Scan for the cell matching the given text and deliver its [x, y] coordinate at center. 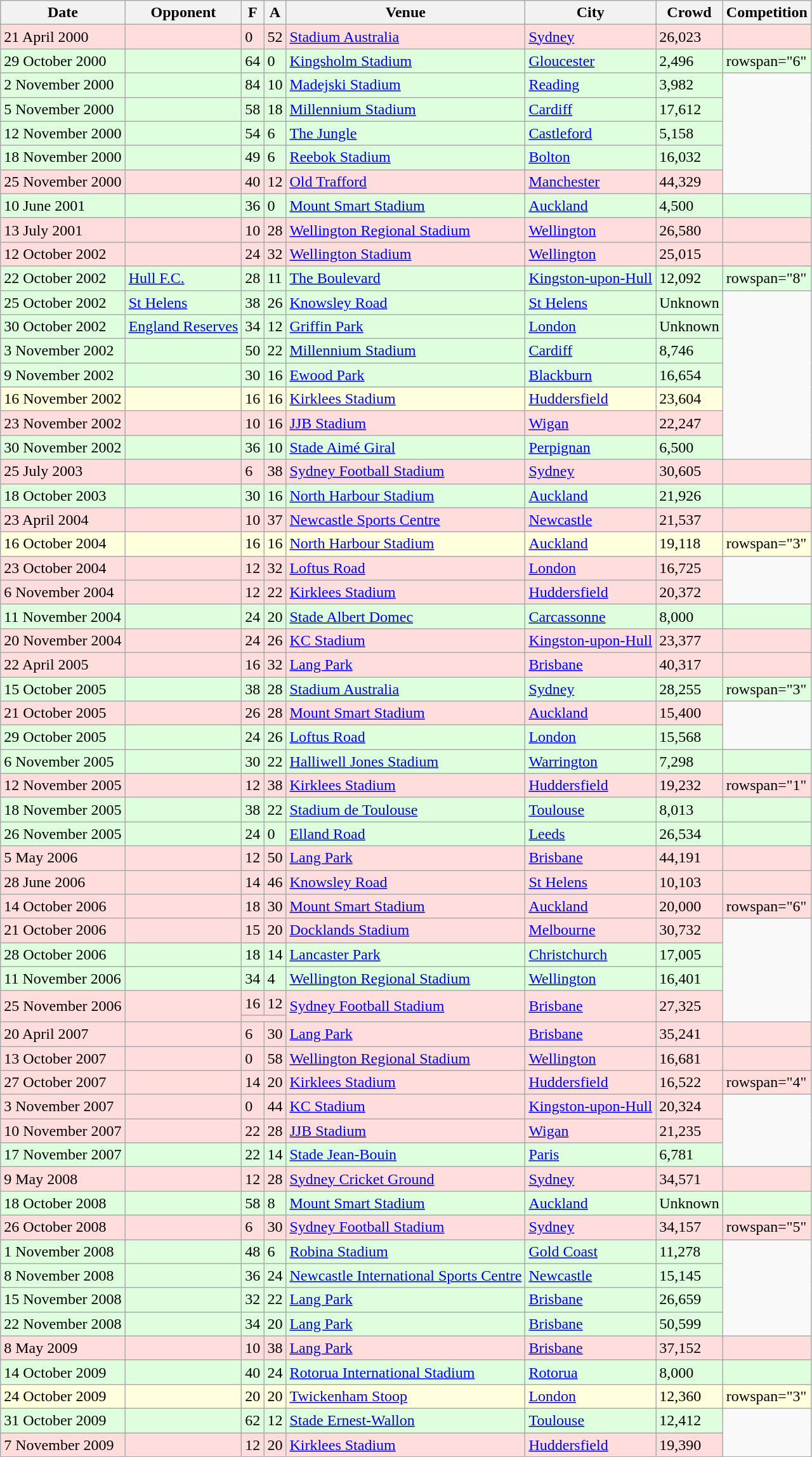
F [252, 13]
20 April 2007 [63, 1034]
16,681 [690, 1058]
30,605 [690, 471]
23 November 2002 [63, 423]
Stade Jean-Bouin [406, 1155]
15,400 [690, 713]
City [591, 13]
Perpignan [591, 447]
21 October 2006 [63, 930]
10 June 2001 [63, 206]
64 [252, 61]
England Reserves [183, 327]
26,659 [690, 1300]
12 October 2002 [63, 254]
16,522 [690, 1083]
13 October 2007 [63, 1058]
54 [252, 133]
48 [252, 1251]
Competition [766, 13]
23 April 2004 [63, 520]
27,325 [690, 1006]
28 June 2006 [63, 882]
Elland Road [406, 834]
8 November 2008 [63, 1276]
Stade Aimé Giral [406, 447]
22 April 2005 [63, 664]
Date [63, 13]
40,317 [690, 664]
21,235 [690, 1131]
The Jungle [406, 133]
18 November 2000 [63, 157]
The Boulevard [406, 278]
26,580 [690, 230]
Rotorua International Stadium [406, 1372]
Gloucester [591, 61]
5 May 2006 [63, 858]
26,023 [690, 37]
Leeds [591, 834]
Opponent [183, 13]
Wellington Stadium [406, 254]
18 October 2008 [63, 1203]
5 November 2000 [63, 109]
26,534 [690, 834]
25 November 2000 [63, 181]
Melbourne [591, 930]
Docklands Stadium [406, 930]
6,781 [690, 1155]
44 [275, 1107]
17,612 [690, 109]
15 October 2005 [63, 689]
Reading [591, 85]
8,746 [690, 351]
3 November 2007 [63, 1107]
16 November 2002 [63, 399]
6 November 2004 [63, 592]
Stadium de Toulouse [406, 810]
rowspan="4" [766, 1083]
Gold Coast [591, 1251]
4,500 [690, 206]
2,496 [690, 61]
14 October 2009 [63, 1372]
30 October 2002 [63, 327]
17,005 [690, 954]
12 November 2005 [63, 786]
8 May 2009 [63, 1348]
21 April 2000 [63, 37]
Stade Albert Domec [406, 616]
28 October 2006 [63, 954]
16,032 [690, 157]
23 October 2004 [63, 568]
34,157 [690, 1227]
11 [275, 278]
30 November 2002 [63, 447]
15,145 [690, 1276]
24 October 2009 [63, 1396]
13 July 2001 [63, 230]
30,732 [690, 930]
10 November 2007 [63, 1131]
28,255 [690, 689]
Newcastle International Sports Centre [406, 1276]
Crowd [690, 13]
23,604 [690, 399]
A [275, 13]
Old Trafford [406, 181]
Carcassonne [591, 616]
34,571 [690, 1179]
16,654 [690, 375]
5,158 [690, 133]
15 November 2008 [63, 1300]
19,118 [690, 544]
12,360 [690, 1396]
12,412 [690, 1420]
8 [275, 1203]
37,152 [690, 1348]
1 November 2008 [63, 1251]
Christchurch [591, 954]
11 November 2004 [63, 616]
rowspan="1" [766, 786]
22,247 [690, 423]
12,092 [690, 278]
Stade Ernest-Wallon [406, 1420]
16,401 [690, 979]
rowspan="8" [766, 278]
Madejski Stadium [406, 85]
Bolton [591, 157]
44,329 [690, 181]
Paris [591, 1155]
4 [275, 979]
8,013 [690, 810]
7 November 2009 [63, 1445]
11,278 [690, 1251]
50,599 [690, 1324]
29 October 2000 [63, 61]
rowspan="5" [766, 1227]
46 [275, 882]
18 October 2003 [63, 496]
19,390 [690, 1445]
Newcastle Sports Centre [406, 520]
Kingsholm Stadium [406, 61]
16 October 2004 [63, 544]
62 [252, 1420]
20 November 2004 [63, 640]
Reebok Stadium [406, 157]
17 November 2007 [63, 1155]
11 November 2006 [63, 979]
21,537 [690, 520]
18 November 2005 [63, 810]
44,191 [690, 858]
3 November 2002 [63, 351]
Ewood Park [406, 375]
10,103 [690, 882]
Castleford [591, 133]
Griffin Park [406, 327]
23,377 [690, 640]
Rotorua [591, 1372]
Manchester [591, 181]
20,000 [690, 906]
2 November 2000 [63, 85]
Lancaster Park [406, 954]
21 October 2005 [63, 713]
3,982 [690, 85]
27 October 2007 [63, 1083]
29 October 2005 [63, 737]
Halliwell Jones Stadium [406, 761]
15 [252, 930]
22 November 2008 [63, 1324]
20,324 [690, 1107]
31 October 2009 [63, 1420]
25 November 2006 [63, 1006]
16,725 [690, 568]
37 [275, 520]
21,926 [690, 496]
Warrington [591, 761]
6,500 [690, 447]
22 October 2002 [63, 278]
14 October 2006 [63, 906]
49 [252, 157]
9 May 2008 [63, 1179]
26 November 2005 [63, 834]
15,568 [690, 737]
52 [275, 37]
7,298 [690, 761]
Robina Stadium [406, 1251]
Sydney Cricket Ground [406, 1179]
25 October 2002 [63, 303]
84 [252, 85]
25 July 2003 [63, 471]
19,232 [690, 786]
Twickenham Stoop [406, 1396]
6 November 2005 [63, 761]
Blackburn [591, 375]
9 November 2002 [63, 375]
Venue [406, 13]
35,241 [690, 1034]
25,015 [690, 254]
20,372 [690, 592]
26 October 2008 [63, 1227]
Hull F.C. [183, 278]
12 November 2000 [63, 133]
